Return the [x, y] coordinate for the center point of the cell that contains the specified text.  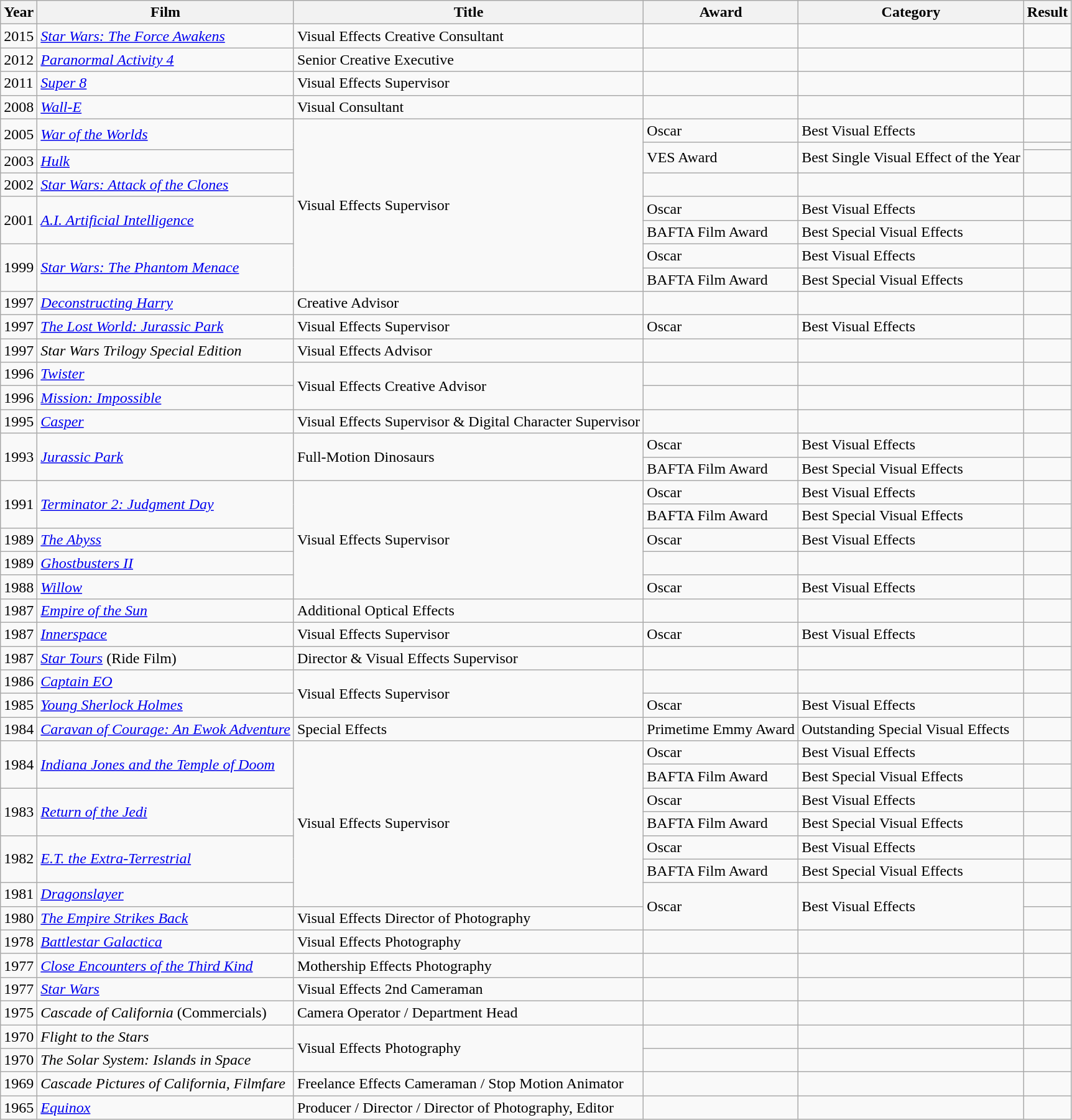
Terminator 2: Judgment Day [165, 504]
1978 [19, 942]
Full-Motion Dinosaurs [468, 457]
Twister [165, 374]
1986 [19, 682]
Empire of the Sun [165, 610]
Visual Effects Supervisor & Digital Character Supervisor [468, 421]
1981 [19, 894]
Indiana Jones and the Temple of Doom [165, 764]
2005 [19, 134]
1980 [19, 918]
Star Wars Trilogy Special Edition [165, 351]
Equinox [165, 1108]
Caravan of Courage: An Ewok Adventure [165, 729]
Star Wars [165, 989]
Close Encounters of the Third Kind [165, 965]
Jurassic Park [165, 457]
Director & Visual Effects Supervisor [468, 658]
Title [468, 12]
1988 [19, 587]
Camera Operator / Department Head [468, 1012]
Cascade Pictures of California, Filmfare [165, 1084]
2011 [19, 83]
Year [19, 12]
2003 [19, 161]
Creative Advisor [468, 303]
Deconstructing Harry [165, 303]
Young Sherlock Holmes [165, 705]
Freelance Effects Cameraman / Stop Motion Animator [468, 1084]
1999 [19, 267]
Film [165, 12]
1975 [19, 1012]
Producer / Director / Director of Photography, Editor [468, 1108]
The Lost World: Jurassic Park [165, 327]
VES Award [721, 158]
2001 [19, 220]
Primetime Emmy Award [721, 729]
A.I. Artificial Intelligence [165, 220]
1985 [19, 705]
Innerspace [165, 634]
2012 [19, 60]
Visual Effects Advisor [468, 351]
The Solar System: Islands in Space [165, 1060]
The Empire Strikes Back [165, 918]
Dragonslayer [165, 894]
Captain EO [165, 682]
2008 [19, 107]
Award [721, 12]
Outstanding Special Visual Effects [912, 729]
Mothership Effects Photography [468, 965]
Best Single Visual Effect of the Year [912, 158]
Visual Effects 2nd Cameraman [468, 989]
1983 [19, 812]
Star Wars: The Force Awakens [165, 36]
Visual Effects Director of Photography [468, 918]
2002 [19, 185]
Wall-E [165, 107]
Flight to the Stars [165, 1036]
1965 [19, 1108]
E.T. the Extra-Terrestrial [165, 859]
Star Wars: The Phantom Menace [165, 267]
Mission: Impossible [165, 398]
Star Wars: Attack of the Clones [165, 185]
Category [912, 12]
1993 [19, 457]
Cascade of California (Commercials) [165, 1012]
War of the Worlds [165, 134]
1982 [19, 859]
Additional Optical Effects [468, 610]
Special Effects [468, 729]
Result [1047, 12]
Ghostbusters II [165, 563]
1969 [19, 1084]
Super 8 [165, 83]
Visual Effects Creative Consultant [468, 36]
Visual Effects Creative Advisor [468, 386]
Willow [165, 587]
2015 [19, 36]
1995 [19, 421]
The Abyss [165, 539]
Return of the Jedi [165, 812]
Paranormal Activity 4 [165, 60]
Casper [165, 421]
Hulk [165, 161]
1991 [19, 504]
Battlestar Galactica [165, 942]
Senior Creative Executive [468, 60]
Star Tours (Ride Film) [165, 658]
Visual Consultant [468, 107]
